Identify which cell holds the provided text, then report its [x, y] central coordinate. 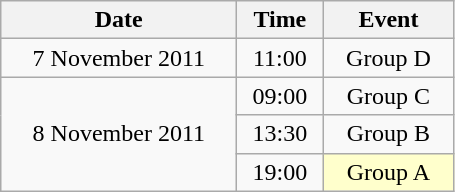
Date [119, 20]
Event [388, 20]
Time [280, 20]
Group A [388, 172]
19:00 [280, 172]
Group B [388, 134]
7 November 2011 [119, 58]
11:00 [280, 58]
Group C [388, 96]
09:00 [280, 96]
13:30 [280, 134]
8 November 2011 [119, 134]
Group D [388, 58]
